Detect which cell encompasses the target text, then output its (X, Y) center coordinate. 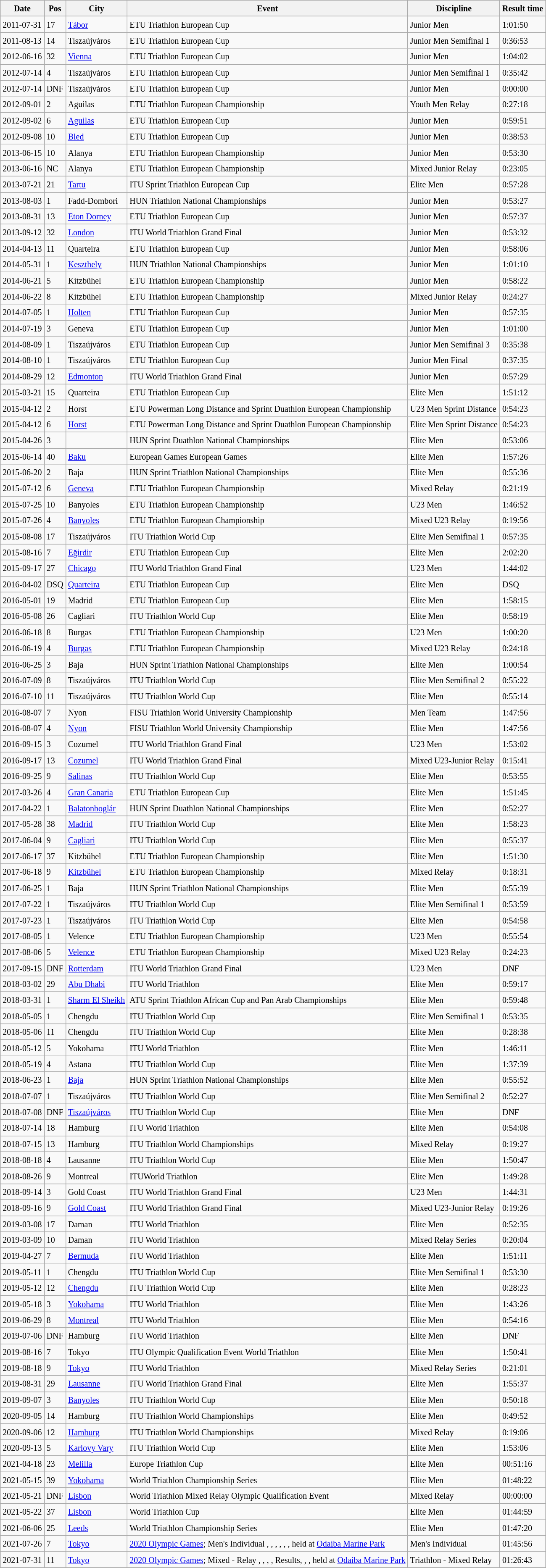
2020-09-06 (22, 1431)
2017-06-04 (22, 840)
Holten (97, 312)
2017-07-23 (22, 920)
0:19:26 (522, 1208)
2014-08-29 (22, 376)
1:50:47 (522, 1160)
ATU Sprint Triathlon African Cup and Pan Arab Championships (267, 1000)
2018-07-14 (22, 1128)
1:00:54 (522, 664)
0:28:38 (522, 1032)
1:51:45 (522, 792)
00:00:00 (522, 1496)
Junior Men Final (454, 360)
1:57:26 (522, 456)
2015-06-20 (22, 472)
0:19:27 (522, 1144)
0:59:17 (522, 984)
18 (55, 1128)
2019-05-11 (22, 1272)
26 (55, 616)
2011-08-13 (22, 40)
2021-04-18 (22, 1463)
2019-05-12 (22, 1288)
2018-03-31 (22, 1000)
Tábor (97, 24)
0:24:18 (522, 648)
2013-08-03 (22, 200)
2012-09-02 (22, 120)
2021-05-15 (22, 1479)
Rotterdam (97, 968)
2018-09-16 (22, 1208)
0:38:53 (522, 136)
0:19:56 (522, 520)
ITU Olympic Qualification Event World Triathlon (267, 1352)
Elite Men Sprint Distance (454, 424)
1:01:00 (522, 328)
1:44:31 (522, 1192)
0:57:37 (522, 216)
1:46:11 (522, 1048)
Bled (97, 136)
2019-04-27 (22, 1256)
1:46:52 (522, 504)
1:01:50 (522, 24)
2011-07-31 (22, 24)
1:37:39 (522, 1064)
01:47:20 (522, 1528)
1:51:30 (522, 856)
25 (55, 1528)
0:36:53 (522, 40)
2015-06-14 (22, 456)
2016-04-02 (22, 584)
Event (267, 8)
World Triathlon Cup (267, 1512)
00:51:16 (522, 1463)
2012-09-01 (22, 104)
0:55:22 (522, 680)
0:35:42 (522, 72)
Discipline (454, 8)
2014-07-05 (22, 312)
2021-07-31 (22, 1560)
1:49:28 (522, 1176)
Triathlon - Mixed Relay (454, 1560)
2021-05-21 (22, 1496)
2012-06-16 (22, 56)
0:58:06 (522, 248)
2014-08-09 (22, 344)
1:43:26 (522, 1304)
2015-03-21 (22, 392)
2016-05-08 (22, 616)
2013-06-16 (22, 168)
Astana (97, 1064)
2015-07-12 (22, 488)
2018-09-14 (22, 1192)
2019-05-18 (22, 1304)
2017-06-17 (22, 856)
0:54:08 (522, 1128)
23 (55, 1463)
2016-09-25 (22, 776)
01:44:59 (522, 1512)
2016-09-17 (22, 760)
2017-07-22 (22, 904)
Keszthely (97, 264)
1:50:41 (522, 1352)
0:53:27 (522, 200)
1:58:23 (522, 824)
0:24:27 (522, 296)
ITU Sprint Triathlon European Cup (267, 184)
2016-09-15 (22, 744)
2019-09-07 (22, 1400)
0:20:04 (522, 1240)
2018-05-05 (22, 1016)
2018-05-19 (22, 1064)
Edmonton (97, 376)
2017-06-25 (22, 888)
2017-09-15 (22, 968)
Result time (522, 8)
0:55:39 (522, 888)
0:55:14 (522, 696)
0:53:55 (522, 776)
2019-03-08 (22, 1224)
Fadd-Dombori (97, 200)
2015-07-25 (22, 504)
2018-08-18 (22, 1160)
World Triathlon Mixed Relay Olympic Qualification Event (267, 1496)
2016-06-25 (22, 664)
0:57:28 (522, 184)
0:49:52 (522, 1415)
Tartu (97, 184)
2016-05-01 (22, 600)
1:01:10 (522, 264)
0:21:01 (522, 1368)
40 (55, 456)
2014-06-21 (22, 280)
Gran Canaria (97, 792)
01:48:22 (522, 1479)
21 (55, 184)
Karlovy Vary (97, 1447)
2017-08-06 (22, 952)
2020-09-13 (22, 1447)
2015-08-16 (22, 552)
2015-07-26 (22, 520)
0:55:54 (522, 936)
2018-06-23 (22, 1080)
0:57:29 (522, 376)
39 (55, 1479)
1:53:02 (522, 744)
NC (55, 168)
19 (55, 600)
European Games European Games (267, 456)
2014-05-31 (22, 264)
1:55:37 (522, 1384)
2018-05-12 (22, 1048)
15 (55, 392)
2013-07-21 (22, 184)
1:53:06 (522, 1447)
Baku (97, 456)
2021-05-22 (22, 1512)
0:55:37 (522, 840)
2016-06-19 (22, 648)
2018-07-15 (22, 1144)
2019-08-18 (22, 1368)
Chicago (97, 568)
2014-04-13 (22, 248)
0:18:31 (522, 872)
0:53:35 (522, 1016)
Men's Individual (454, 1544)
1:51:11 (522, 1256)
2013-06-15 (22, 152)
0:53:32 (522, 232)
0:58:19 (522, 616)
0:53:06 (522, 440)
0:55:52 (522, 1080)
2017-03-26 (22, 792)
2017-04-22 (22, 808)
2019-07-06 (22, 1336)
0:54:16 (522, 1320)
Salinas (97, 776)
2019-08-31 (22, 1384)
Vienna (97, 56)
2014-07-19 (22, 328)
2016-07-10 (22, 696)
Abu Dhabi (97, 984)
2017-06-18 (22, 872)
0:24:23 (522, 952)
Bermuda (97, 1256)
2015-08-08 (22, 536)
2018-07-08 (22, 1112)
Europe Triathlon Cup (267, 1463)
0:21:19 (522, 488)
U23 Men Sprint Distance (454, 408)
Men Team (454, 712)
01:45:56 (522, 1544)
2013-09-12 (22, 232)
2014-08-10 (22, 360)
1:04:02 (522, 56)
0:28:23 (522, 1288)
2015-09-17 (22, 568)
2020 Olympic Games; Mixed - Relay , , , , Results, , , held at Odaiba Marine Park (267, 1560)
Date (22, 8)
2012-09-08 (22, 136)
0:15:41 (522, 760)
0:27:18 (522, 104)
0:55:36 (522, 472)
0:59:48 (522, 1000)
2021-06-06 (22, 1528)
2019-03-09 (22, 1240)
2020-09-05 (22, 1415)
Balatonboglár (97, 808)
2017-05-28 (22, 824)
0:37:35 (522, 360)
0:59:51 (522, 120)
Leeds (97, 1528)
27 (55, 568)
2020 Olympic Games; Men's Individual , , , , , , held at Odaiba Marine Park (267, 1544)
0:54:58 (522, 920)
2021-07-26 (22, 1544)
Eğirdir (97, 552)
0:50:18 (522, 1400)
Eton Dorney (97, 216)
2018-07-07 (22, 1096)
38 (55, 824)
2019-06-29 (22, 1320)
Melilla (97, 1463)
01:26:43 (522, 1560)
2014-06-22 (22, 296)
0:19:06 (522, 1431)
Youth Men Relay (454, 104)
2018-05-06 (22, 1032)
2016-06-18 (22, 632)
0:35:38 (522, 344)
1:58:15 (522, 600)
2016-07-09 (22, 680)
1:51:12 (522, 392)
0:52:35 (522, 1224)
City (97, 8)
0:58:22 (522, 280)
London (97, 232)
Pos (55, 8)
2:02:20 (522, 552)
2018-03-02 (22, 984)
2019-08-16 (22, 1352)
1:00:20 (522, 632)
2013-08-31 (22, 216)
ITUWorld Triathlon (267, 1176)
0:23:05 (522, 168)
Junior Men Semifinal 3 (454, 344)
2017-08-05 (22, 936)
1:44:02 (522, 568)
2015-04-26 (22, 440)
Sharm El Sheikh (97, 1000)
0:53:59 (522, 904)
2018-08-26 (22, 1176)
0:00:00 (522, 88)
